From the cell containing the given text, extract its center point as [x, y] coordinate. 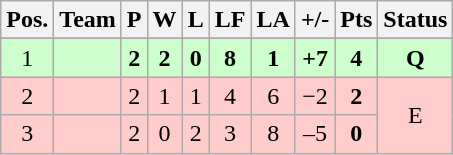
Status [416, 20]
LF [230, 20]
Q [416, 58]
LA [273, 20]
L [196, 20]
6 [273, 96]
Team [88, 20]
W [164, 20]
−2 [314, 96]
E [416, 115]
Pts [356, 20]
Pos. [28, 20]
P [134, 20]
–5 [314, 134]
+7 [314, 58]
+/- [314, 20]
